Extract the (X, Y) coordinate from the center of the cell holding the provided text.  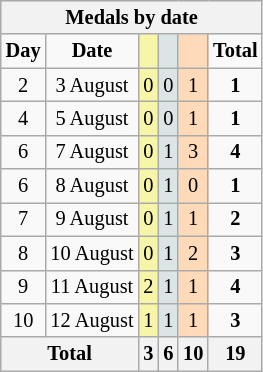
10 August (92, 253)
11 August (92, 287)
3 August (92, 85)
8 (24, 253)
Day (24, 51)
7 (24, 219)
9 August (92, 219)
8 August (92, 186)
5 August (92, 118)
19 (235, 354)
Date (92, 51)
7 August (92, 152)
Medals by date (132, 17)
12 August (92, 320)
9 (24, 287)
